Locate the cell with the specified text and output its [x, y] center coordinate. 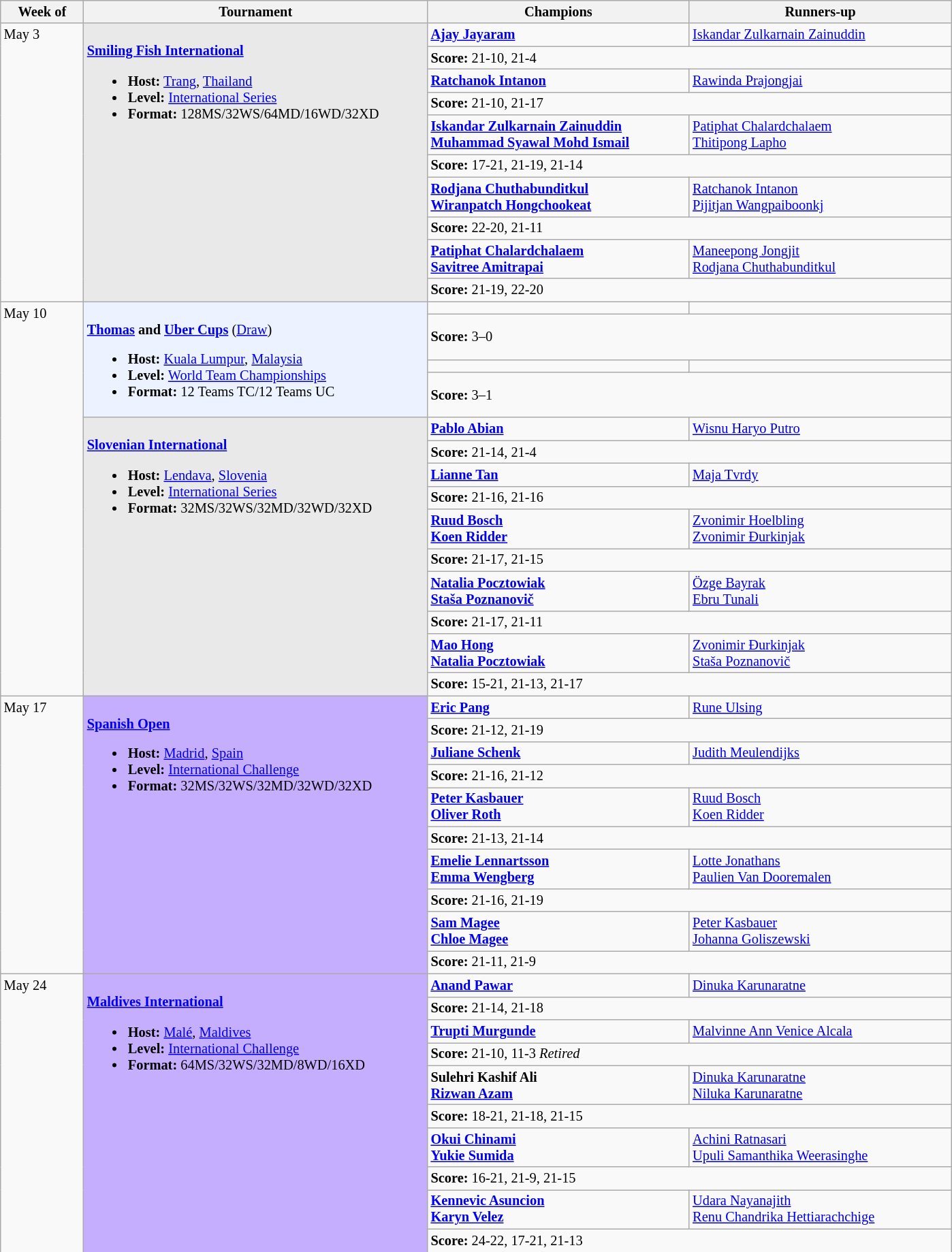
May 24 [42, 1112]
Juliane Schenk [558, 753]
Score: 21-17, 21-11 [689, 622]
Malvinne Ann Venice Alcala [820, 1031]
Score: 22-20, 21-11 [689, 228]
Score: 3–1 [689, 395]
Slovenian InternationalHost: Lendava, SloveniaLevel: International SeriesFormat: 32MS/32WS/32MD/32WD/32XD [256, 557]
Lotte Jonathans Paulien Van Dooremalen [820, 869]
Natalia Pocztowiak Staša Poznanovič [558, 591]
Iskandar Zulkarnain Zainuddin [820, 35]
Ajay Jayaram [558, 35]
May 17 [42, 835]
Judith Meulendijks [820, 753]
Score: 3–0 [689, 337]
Thomas and Uber Cups (Draw)Host: Kuala Lumpur, MalaysiaLevel: World Team ChampionshipsFormat: 12 Teams TC/12 Teams UC [256, 359]
Maldives InternationalHost: Malé, MaldivesLevel: International ChallengeFormat: 64MS/32WS/32MD/8WD/16XD [256, 1112]
Okui Chinami Yukie Sumida [558, 1147]
Emelie Lennartsson Emma Wengberg [558, 869]
May 3 [42, 162]
Achini Ratnasari Upuli Samanthika Weerasinghe [820, 1147]
Smiling Fish InternationalHost: Trang, ThailandLevel: International SeriesFormat: 128MS/32WS/64MD/16WD/32XD [256, 162]
Champions [558, 12]
Rune Ulsing [820, 707]
Özge Bayrak Ebru Tunali [820, 591]
Score: 21-10, 21-4 [689, 58]
Trupti Murgunde [558, 1031]
Score: 21-13, 21-14 [689, 838]
Patiphat Chalardchalaem Thitipong Lapho [820, 135]
Score: 21-16, 21-16 [689, 498]
Score: 21-14, 21-18 [689, 1008]
Score: 21-10, 21-17 [689, 103]
Mao Hong Natalia Pocztowiak [558, 653]
Sulehri Kashif Ali Rizwan Azam [558, 1085]
Score: 24-22, 17-21, 21-13 [689, 1240]
Eric Pang [558, 707]
Zvonimir Hoelbling Zvonimir Đurkinjak [820, 529]
Score: 21-16, 21-12 [689, 776]
Rawinda Prajongjai [820, 80]
Week of [42, 12]
Peter Kasbauer Johanna Goliszewski [820, 931]
Ratchanok Intanon [558, 80]
Lianne Tan [558, 475]
Tournament [256, 12]
Anand Pawar [558, 985]
Score: 21-16, 21-19 [689, 900]
Dinuka Karunaratne [820, 985]
Maneepong Jongjit Rodjana Chuthabunditkul [820, 259]
Peter Kasbauer Oliver Roth [558, 807]
Score: 15-21, 21-13, 21-17 [689, 684]
Patiphat Chalardchalaem Savitree Amitrapai [558, 259]
Iskandar Zulkarnain Zainuddin Muhammad Syawal Mohd Ismail [558, 135]
Score: 21-17, 21-15 [689, 560]
Sam Magee Chloe Magee [558, 931]
Score: 21-12, 21-19 [689, 730]
Score: 21-14, 21-4 [689, 452]
Score: 17-21, 21-19, 21-14 [689, 165]
Score: 21-11, 21-9 [689, 962]
Dinuka Karunaratne Niluka Karunaratne [820, 1085]
Wisnu Haryo Putro [820, 429]
Maja Tvrdy [820, 475]
Pablo Abian [558, 429]
Score: 18-21, 21-18, 21-15 [689, 1116]
Ratchanok Intanon Pijitjan Wangpaiboonkj [820, 197]
Runners-up [820, 12]
Score: 21-19, 22-20 [689, 290]
May 10 [42, 498]
Score: 16-21, 21-9, 21-15 [689, 1178]
Rodjana Chuthabunditkul Wiranpatch Hongchookeat [558, 197]
Score: 21-10, 11-3 Retired [689, 1054]
Zvonimir Đurkinjak Staša Poznanovič [820, 653]
Kennevic Asuncion Karyn Velez [558, 1209]
Spanish OpenHost: Madrid, SpainLevel: International ChallengeFormat: 32MS/32WS/32MD/32WD/32XD [256, 835]
Udara Nayanajith Renu Chandrika Hettiarachchige [820, 1209]
